Identify which cell holds the provided text, then report its [x, y] central coordinate. 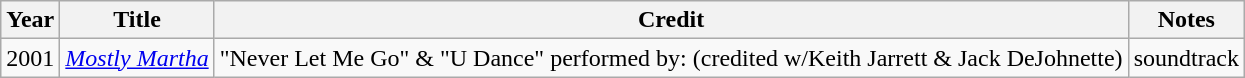
"Never Let Me Go" & "U Dance" performed by: (credited w/Keith Jarrett & Jack DeJohnette) [671, 58]
Title [137, 20]
2001 [30, 58]
Year [30, 20]
Notes [1186, 20]
soundtrack [1186, 58]
Mostly Martha [137, 58]
Credit [671, 20]
